From the cell containing the given text, extract its center point as (x, y) coordinate. 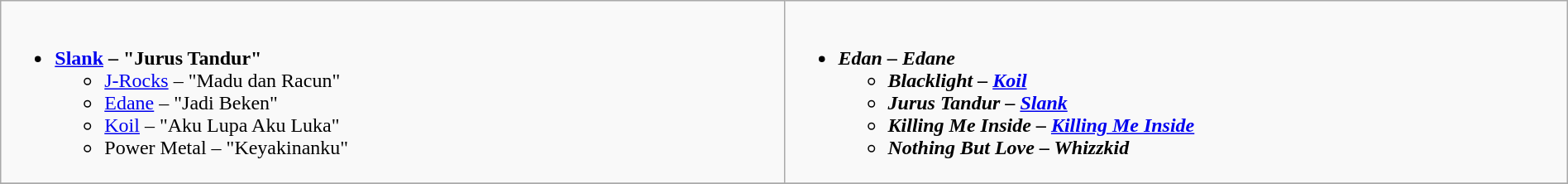
Edan – EdaneBlacklight – KoilJurus Tandur – SlankKilling Me Inside – Killing Me InsideNothing But Love – Whizzkid (1176, 93)
Slank – "Jurus Tandur"J-Rocks – "Madu dan Racun"Edane – "Jadi Beken"Koil – "Aku Lupa Aku Luka"Power Metal – "Keyakinanku" (392, 93)
